Locate the cell with the specified text and output its [x, y] center coordinate. 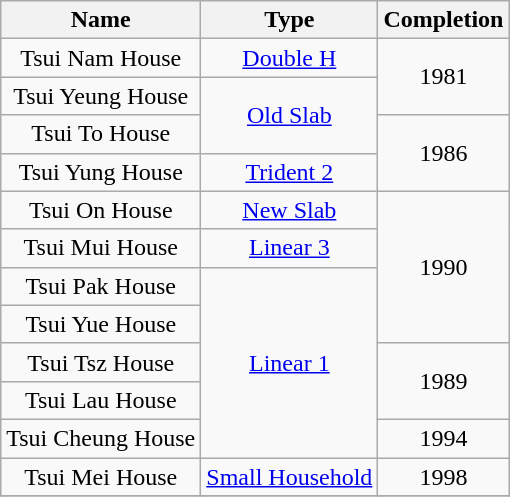
1998 [444, 477]
New Slab [290, 210]
Tsui Nam House [101, 58]
1989 [444, 381]
Tsui Lau House [101, 400]
Tsui Mei House [101, 477]
Tsui On House [101, 210]
Linear 3 [290, 248]
Tsui Yeung House [101, 96]
1994 [444, 438]
Type [290, 20]
Name [101, 20]
Completion [444, 20]
Linear 1 [290, 362]
Double H [290, 58]
Tsui To House [101, 134]
1981 [444, 77]
Tsui Cheung House [101, 438]
Old Slab [290, 115]
1986 [444, 153]
Trident 2 [290, 172]
Tsui Tsz House [101, 362]
Tsui Yue House [101, 324]
Tsui Yung House [101, 172]
Tsui Mui House [101, 248]
Tsui Pak House [101, 286]
1990 [444, 267]
Small Household [290, 477]
